Find where the given text appears and provide that cell's center as (x, y) coordinate. 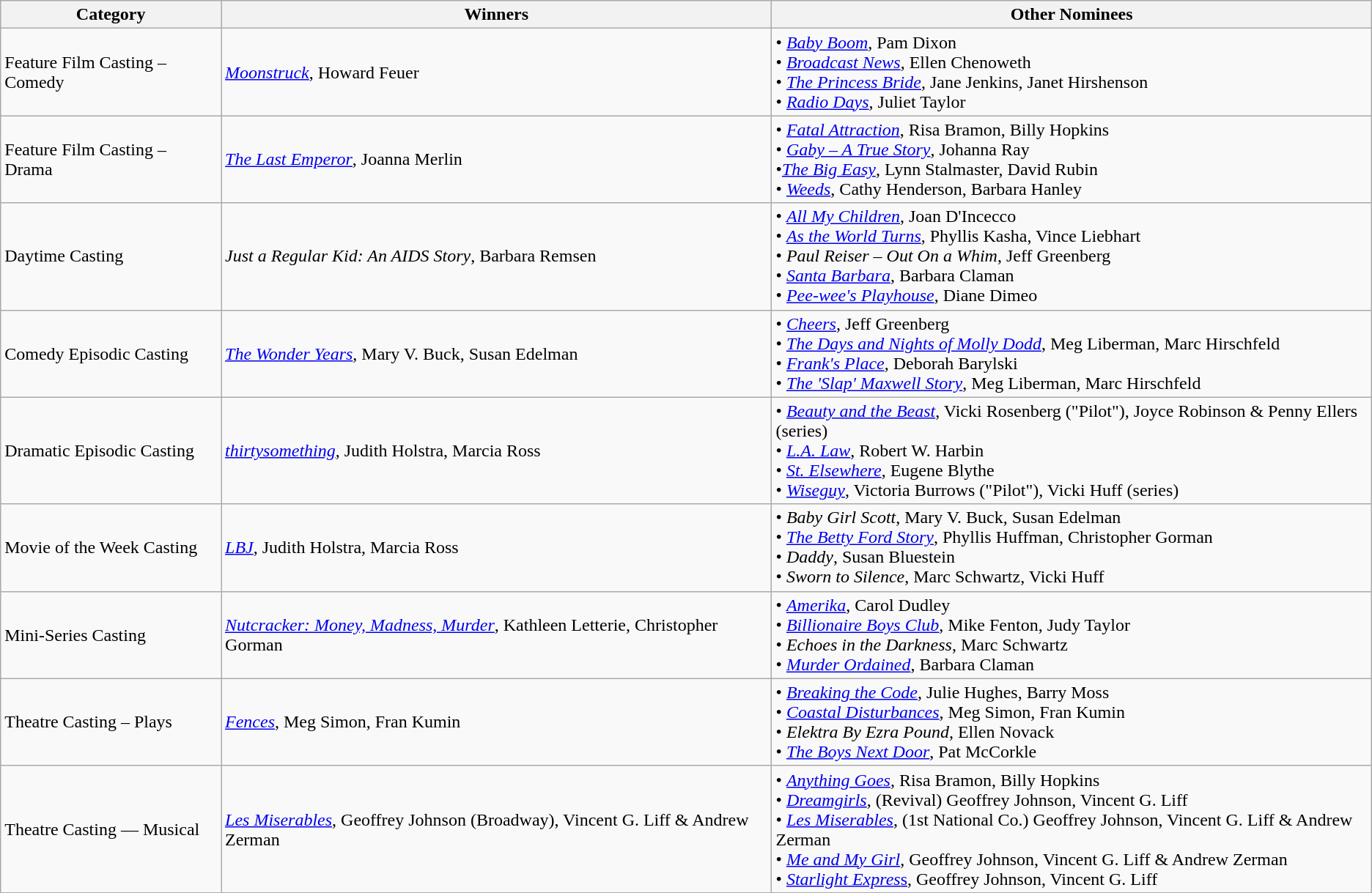
Nutcracker: Money, Madness, Murder, Kathleen Letterie, Christopher Gorman (497, 634)
• Baby Boom, Pam Dixon• Broadcast News, Ellen Chenoweth• The Princess Bride, Jane Jenkins, Janet Hirshenson• Radio Days, Juliet Taylor (1072, 72)
Comedy Episodic Casting (111, 353)
Feature Film Casting – Comedy (111, 72)
Les Miserables, Geoffrey Johnson (Broadway), Vincent G. Liff & Andrew Zerman (497, 829)
Winners (497, 15)
Movie of the Week Casting (111, 548)
Daytime Casting (111, 256)
LBJ, Judith Holstra, Marcia Ross (497, 548)
Just a Regular Kid: An AIDS Story, Barbara Remsen (497, 256)
Category (111, 15)
Theatre Casting — Musical (111, 829)
Fences, Meg Simon, Fran Kumin (497, 722)
Mini-Series Casting (111, 634)
Dramatic Episodic Casting (111, 451)
Feature Film Casting – Drama (111, 160)
thirtysomething, Judith Holstra, Marcia Ross (497, 451)
Theatre Casting – Plays (111, 722)
Moonstruck, Howard Feuer (497, 72)
• Amerika, Carol Dudley• Billionaire Boys Club, Mike Fenton, Judy Taylor• Echoes in the Darkness, Marc Schwartz• Murder Ordained, Barbara Claman (1072, 634)
The Last Emperor, Joanna Merlin (497, 160)
Other Nominees (1072, 15)
The Wonder Years, Mary V. Buck, Susan Edelman (497, 353)
